Identify which cell holds the provided text, then report its [x, y] central coordinate. 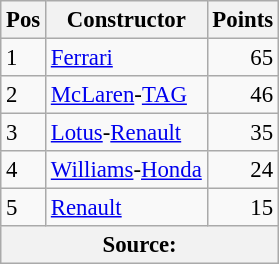
2 [24, 95]
3 [24, 133]
4 [24, 170]
Points [242, 20]
46 [242, 95]
Ferrari [127, 58]
35 [242, 133]
15 [242, 208]
5 [24, 208]
McLaren-TAG [127, 95]
Source: [140, 245]
Lotus-Renault [127, 133]
65 [242, 58]
24 [242, 170]
Pos [24, 20]
1 [24, 58]
Constructor [127, 20]
Renault [127, 208]
Williams-Honda [127, 170]
